Extract the [X, Y] coordinate from the center of the cell holding the provided text.  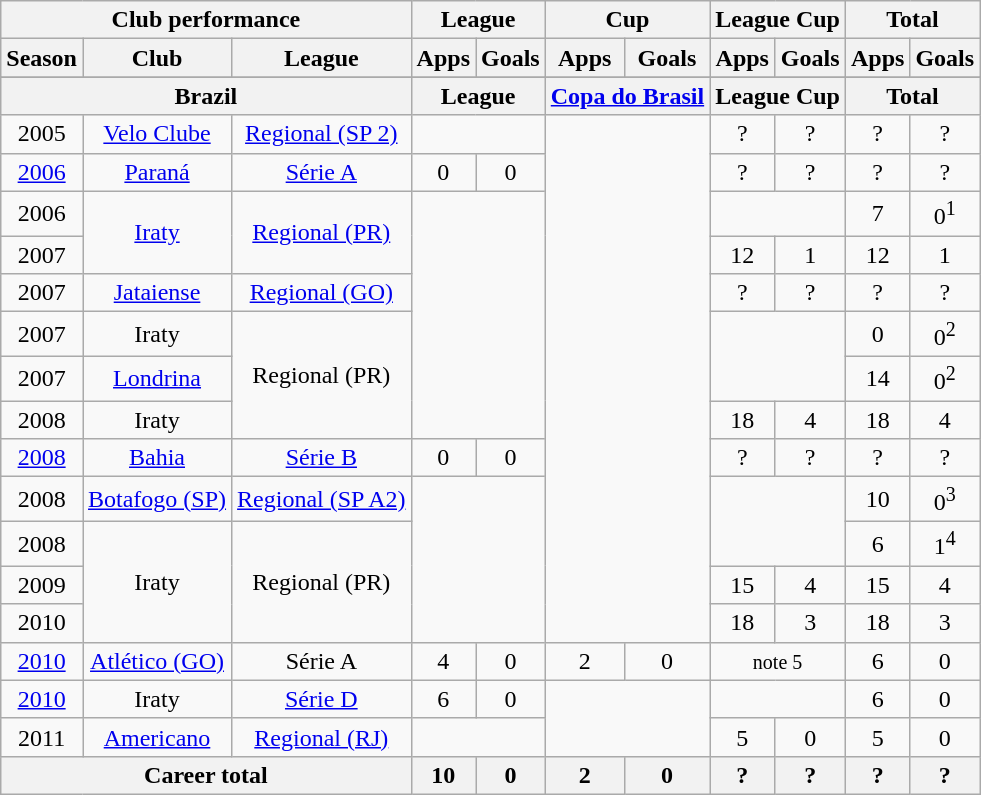
Velo Clube [156, 134]
Atlético (GO) [156, 661]
Regional (GO) [322, 293]
Copa do Brasil [627, 96]
Career total [206, 775]
2011 [42, 737]
Regional (RJ) [322, 737]
Série B [322, 458]
7 [877, 214]
Bahia [156, 458]
2009 [42, 585]
Paraná [156, 172]
Regional (SP 2) [322, 134]
Jataiense [156, 293]
03 [945, 500]
Americano [156, 737]
Cup [627, 20]
Regional (SP A2) [322, 500]
note 5 [778, 661]
Londrina [156, 378]
Série D [322, 699]
Brazil [206, 96]
Club [156, 58]
Club performance [206, 20]
Season [42, 58]
01 [945, 214]
2005 [42, 134]
Botafogo (SP) [156, 500]
